Identify which cell holds the provided text, then report its (X, Y) central coordinate. 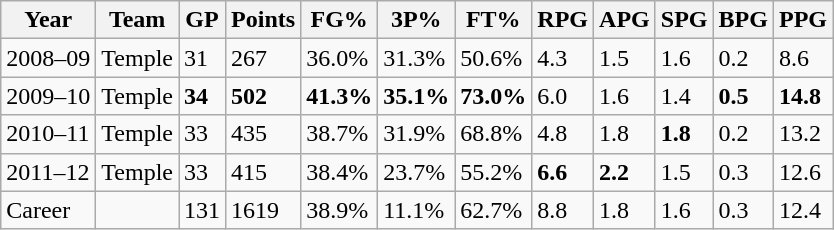
14.8 (802, 96)
73.0% (494, 96)
FG% (340, 20)
APG (625, 20)
12.6 (802, 172)
BPG (743, 20)
55.2% (494, 172)
34 (202, 96)
GP (202, 20)
41.3% (340, 96)
4.3 (563, 58)
31.3% (416, 58)
8.6 (802, 58)
36.0% (340, 58)
1619 (264, 210)
13.2 (802, 134)
SPG (684, 20)
RPG (563, 20)
6.6 (563, 172)
31 (202, 58)
FT% (494, 20)
8.8 (563, 210)
267 (264, 58)
1.4 (684, 96)
2009–10 (48, 96)
Points (264, 20)
23.7% (416, 172)
PPG (802, 20)
2.2 (625, 172)
38.7% (340, 134)
2011–12 (48, 172)
435 (264, 134)
50.6% (494, 58)
131 (202, 210)
Year (48, 20)
38.9% (340, 210)
502 (264, 96)
3P% (416, 20)
11.1% (416, 210)
2008–09 (48, 58)
4.8 (563, 134)
38.4% (340, 172)
415 (264, 172)
6.0 (563, 96)
35.1% (416, 96)
2010–11 (48, 134)
Team (138, 20)
68.8% (494, 134)
0.5 (743, 96)
62.7% (494, 210)
31.9% (416, 134)
Career (48, 210)
12.4 (802, 210)
